Scan for the cell matching the given text and deliver its [X, Y] coordinate at center. 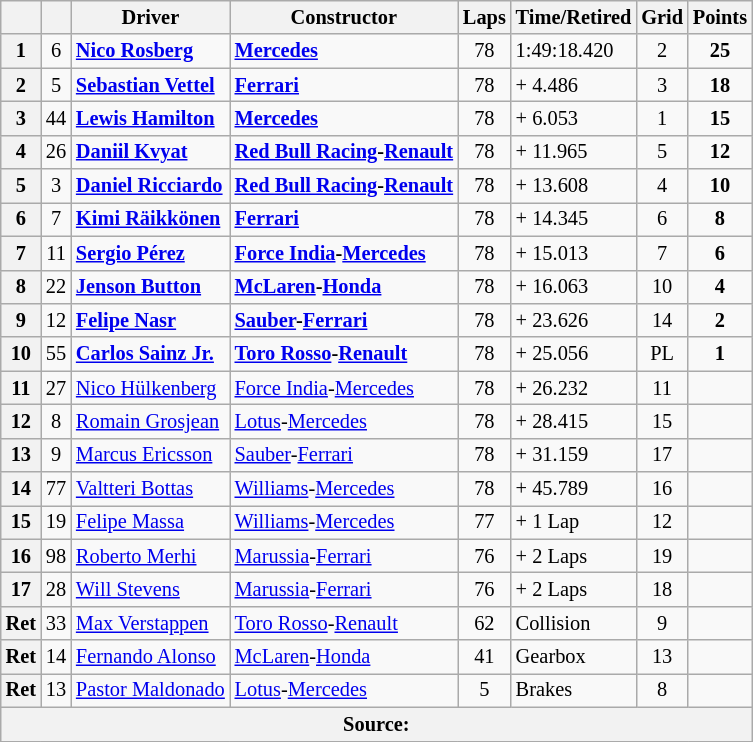
55 [56, 354]
+ 1 Lap [574, 522]
Time/Retired [574, 17]
28 [56, 589]
22 [56, 287]
33 [56, 623]
Lewis Hamilton [150, 118]
Source: [376, 724]
+ 11.965 [574, 152]
+ 45.789 [574, 489]
+ 23.626 [574, 320]
+ 26.232 [574, 388]
Valtteri Bottas [150, 489]
+ 16.063 [574, 287]
Felipe Massa [150, 522]
98 [56, 556]
Fernando Alonso [150, 657]
25 [720, 51]
1:49:18.420 [574, 51]
Nico Rosberg [150, 51]
26 [56, 152]
Points [720, 17]
Jenson Button [150, 287]
+ 13.608 [574, 186]
Sergio Pérez [150, 253]
+ 14.345 [574, 219]
Daniil Kvyat [150, 152]
Pastor Maldonado [150, 690]
+ 28.415 [574, 421]
+ 25.056 [574, 354]
44 [56, 118]
Sebastian Vettel [150, 85]
Constructor [344, 17]
Grid [662, 17]
Romain Grosjean [150, 421]
Will Stevens [150, 589]
Brakes [574, 690]
62 [484, 623]
Driver [150, 17]
Carlos Sainz Jr. [150, 354]
Roberto Merhi [150, 556]
Kimi Räikkönen [150, 219]
+ 15.013 [574, 253]
Nico Hülkenberg [150, 388]
PL [662, 354]
Gearbox [574, 657]
Max Verstappen [150, 623]
Collision [574, 623]
Laps [484, 17]
Felipe Nasr [150, 320]
Daniel Ricciardo [150, 186]
+ 6.053 [574, 118]
+ 4.486 [574, 85]
41 [484, 657]
Marcus Ericsson [150, 455]
+ 31.159 [574, 455]
27 [56, 388]
